Identify which cell holds the provided text, then report its [X, Y] central coordinate. 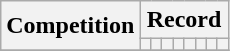
Record [184, 20]
Competition [70, 26]
